Pinpoint the cell where the given text exists, returning its [x, y] midpoint coordinate. 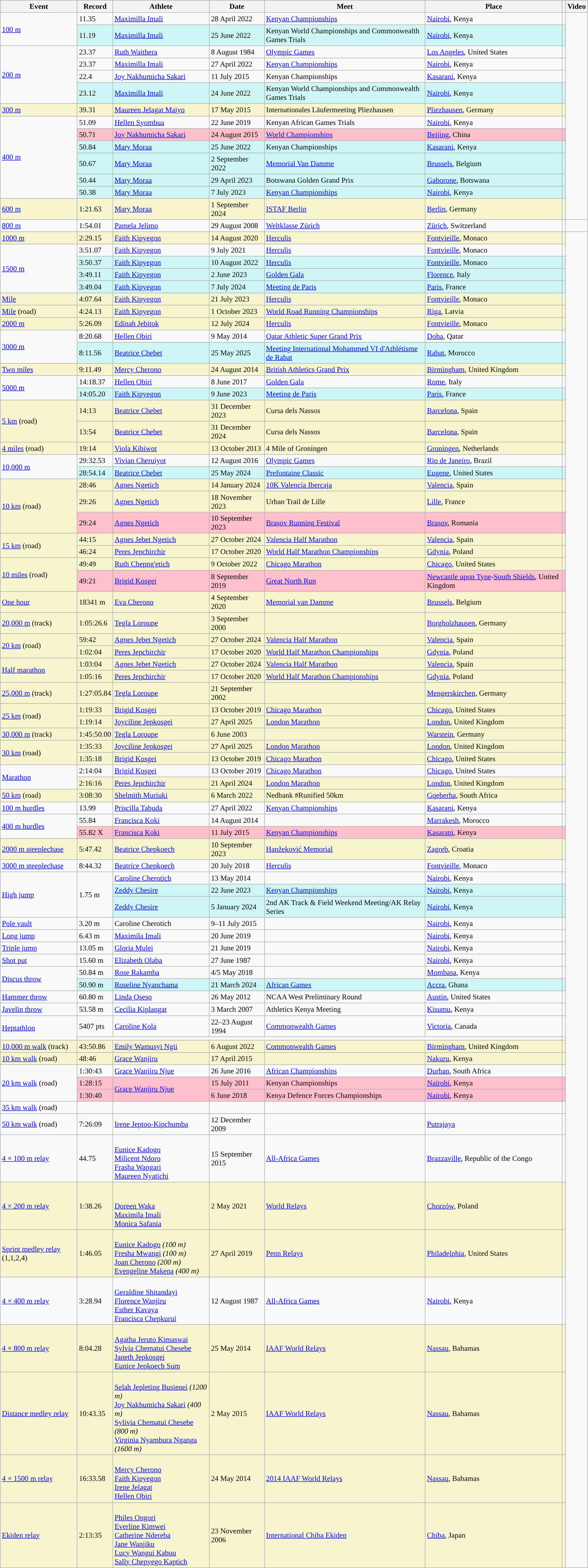
5 km (road) [39, 421]
Mercy Cherono [161, 369]
5 January 2024 [237, 907]
2nd AK Track & Field Weekend Meeting/AK Relay Series [345, 907]
Hanžeković Memorial [345, 849]
6 August 2022 [237, 1046]
Pamela Jelimo [161, 226]
British Athletics Grand Prix [345, 369]
6 March 2022 [237, 796]
24 June 2022 [237, 93]
Viola Kibiwot [161, 448]
53.58 m [95, 1009]
1:35:33 [95, 746]
49:49 [95, 564]
Rose Rakamba [161, 973]
50.71 [95, 134]
Rome, Italy [494, 382]
29 August 2008 [237, 226]
13:54 [95, 432]
Emily Wamusyi Ngii [161, 1046]
1:05:16 [95, 676]
200 m [39, 75]
Kenyan African Games Trials [345, 122]
21 July 2023 [237, 299]
3:49.11 [95, 275]
6.43 m [95, 936]
46:24 [95, 552]
Gloria Mulei [161, 948]
Irene Jeptoo-Kipchumba [161, 1124]
Linda Oseso [161, 997]
Nakuru, Kenya [494, 1058]
5407 pts [95, 1026]
1:03:04 [95, 664]
Heptathlon [39, 1028]
Ruth Chepng'etich [161, 564]
Mercy CheronoFaith KipyegonIrene JelagatHellen Obiri [161, 1479]
18341 m [95, 602]
Elizabeth Olaba [161, 961]
Mile (road) [39, 312]
25 km (road) [39, 716]
Gqeberha, South Africa [494, 796]
13 October 2013 [237, 448]
Priscilla Tabuda [161, 808]
5:47.42 [95, 849]
25 May 2024 [237, 473]
39.31 [95, 110]
51.09 [95, 122]
12 July 2024 [237, 324]
Meet [345, 7]
Eugene, United States [494, 473]
16:33.58 [95, 1479]
Grace Wanjiru [161, 1058]
22 June 2023 [237, 890]
Brazzaville, Republic of the Congo [494, 1159]
20 June 2019 [237, 936]
1000 m [39, 238]
100 m [39, 29]
Selah Jepleting Busienei (1200 m)Joy Nakhumicha Sakari (400 m)Sylivia Chematui Chesebe (800 m)Virginia Nyambura Nganga (1600 m) [161, 1414]
Chorzów, Poland [494, 1206]
Discus throw [39, 979]
1:45:50.00 [95, 734]
10,000 m walk (track) [39, 1046]
Memorial van Damme [345, 602]
Geraldine ShitandayiFlorence WanjiruEsther KavayaFrancisca Chepkurui [161, 1301]
1:21.63 [95, 209]
14 August 2014 [237, 820]
25 May 2025 [237, 353]
Maureen Jelagat Maiyo [161, 110]
100 m hurdles [39, 808]
17 May 2015 [237, 110]
2 September 2022 [237, 163]
Mengerskirchen, Germany [494, 693]
24 August 2015 [237, 134]
20,000 m (track) [39, 623]
Victoria, Canada [494, 1026]
World Relays [345, 1206]
Great North Run [345, 581]
8:44.32 [95, 866]
Meeting International Mohammed VI d'Athlétisme de Rabat [345, 353]
Eunice Kadogo (100 m)Fresha Mwangi (100 m)Joan Cherono (200 m)Evengeline Makena (400 m) [161, 1253]
Date [237, 7]
7:26:09 [95, 1124]
2 May 2015 [237, 1414]
Event [39, 7]
50 km (road) [39, 796]
22–23 August 1994 [237, 1026]
10K Valencia Ibercaja [345, 485]
3 March 2007 [237, 1009]
14 January 2024 [237, 485]
Accra, Ghana [494, 985]
3:49.04 [95, 287]
Newcastle upon Tyne-South Shields, United Kingdom [494, 581]
28:46 [95, 485]
Long jump [39, 936]
12 August 2016 [237, 461]
22 June 2019 [237, 122]
Lille, France [494, 502]
14:05.20 [95, 394]
Caroline Kola [161, 1026]
Gaborone, Botswana [494, 180]
19:14 [95, 448]
2 May 2021 [237, 1206]
20 km walk (road) [39, 1083]
2014 IAAF World Relays [345, 1479]
50.84 [95, 147]
Doha, Qatar [494, 336]
50 km walk (road) [39, 1124]
2000 m steeplechase [39, 849]
15.60 m [95, 961]
8 June 2017 [237, 382]
3:51.07 [95, 250]
23.12 [95, 93]
24 August 2014 [237, 369]
World Road Running Championships [345, 312]
International Chiba Ekiden [345, 1535]
13.05 m [95, 948]
Ekiden relay [39, 1535]
3:08:30 [95, 796]
Durban, South Africa [494, 1071]
Two miles [39, 369]
Austin, United States [494, 997]
14:13 [95, 410]
Warstein, Germany [494, 734]
3:28.94 [95, 1301]
Maximila Imali [161, 936]
31 December 2023 [237, 410]
1:30:43 [95, 1071]
Cecilia Kiplangat [161, 1009]
400 m [39, 157]
1:19:33 [95, 710]
1:27:05.84 [95, 693]
2:14:04 [95, 771]
9–11 July 2015 [237, 924]
1:46.05 [95, 1253]
3000 m [39, 346]
21 March 2024 [237, 985]
Philadelphia, United States [494, 1253]
20 km (road) [39, 645]
3 September 2000 [237, 623]
African Championships [345, 1071]
4/5 May 2018 [237, 973]
Marathon [39, 777]
11.19 [95, 35]
26 June 2016 [237, 1071]
25 May 2014 [237, 1348]
400 m hurdles [39, 826]
28 April 2022 [237, 19]
Internationales Läufermeeting Pliezhausen [345, 110]
1:30:40 [95, 1095]
4:24.13 [95, 312]
15 July 2011 [237, 1083]
9 October 2022 [237, 564]
29:32.53 [95, 461]
Javelin throw [39, 1009]
50.90 m [95, 985]
10 km (road) [39, 506]
Zagreb, Croatia [494, 849]
26 May 2012 [237, 997]
60.80 m [95, 997]
Athlete [161, 7]
4:07.64 [95, 299]
13.99 [95, 808]
Zürich, Switzerland [494, 226]
High jump [39, 895]
15 km (road) [39, 546]
Eva Cherono [161, 602]
10 km walk (road) [39, 1058]
22.4 [95, 77]
Agatha Jeruto KimaswaiSylvia Chematui ChesebeJaneth JepkosgeiEunice Jepkoech Sum [161, 1348]
50.38 [95, 192]
Place [494, 7]
Prefontaine Classic [345, 473]
Qatar Athletic Super Grand Prix [345, 336]
Mombasa, Kenya [494, 973]
8:11.56 [95, 353]
4 × 400 m relay [39, 1301]
30,000 m (track) [39, 734]
49:21 [95, 581]
Pole vault [39, 924]
Edinah Jebitok [161, 324]
2:16:16 [95, 783]
1:05:26.6 [95, 623]
59:42 [95, 639]
8 September 2019 [237, 581]
12 December 2009 [237, 1124]
4 × 800 m relay [39, 1348]
Urban Trail de Lille [345, 502]
1.75 m [95, 895]
Borgholzhausen, Germany [494, 623]
9:11.49 [95, 369]
Roseline Nyanchama [161, 985]
Mile [39, 299]
Weltklasse Zürich [345, 226]
Chiba, Japan [494, 1535]
2 June 2023 [237, 275]
11.35 [95, 19]
6 June 2018 [237, 1095]
5000 m [39, 388]
1:28:15 [95, 1083]
3000 m steeplechase [39, 866]
Vivian Cheruiyot [161, 461]
9 May 2014 [237, 336]
800 m [39, 226]
21 June 2019 [237, 948]
12 August 1987 [237, 1301]
Ruth Waithera [161, 52]
Pliezhausen, Germany [494, 110]
Half marathon [39, 670]
Nedbank #Runified 50km [345, 796]
50.44 [95, 180]
4 September 2020 [237, 602]
1:02:04 [95, 652]
8:20.68 [95, 336]
20 July 2018 [237, 866]
2:13:35 [95, 1535]
55.82 X [95, 832]
55.84 [95, 820]
Video [577, 7]
9 June 2023 [237, 394]
4 × 200 m relay [39, 1206]
44:15 [95, 540]
Doreen WakaMaximila ImaliMonica Safania [161, 1206]
Kenya Defence Forces Championships [345, 1095]
Brașov Running Festival [345, 523]
35 km walk (road) [39, 1108]
Berlin, Germany [494, 209]
5:26.09 [95, 324]
1:38.26 [95, 1206]
NCAA West Preliminary Round [345, 997]
ISTAF Berlin [345, 209]
Sprint medley relay (1,1,2,4) [39, 1253]
27 April 2019 [237, 1253]
2000 m [39, 324]
23 November 2006 [237, 1535]
43:50.86 [95, 1046]
Groningen, Netherlands [494, 448]
Kisumu, Kenya [494, 1009]
600 m [39, 209]
21 April 2024 [237, 783]
1:19:14 [95, 722]
10:43.35 [95, 1414]
4 × 100 m relay [39, 1159]
14 August 2020 [237, 238]
1:35:18 [95, 759]
10 miles (road) [39, 575]
28:54.14 [95, 473]
10 August 2022 [237, 263]
29:24 [95, 523]
4 miles (road) [39, 448]
29 April 2023 [237, 180]
Distance medley relay [39, 1414]
8:04.28 [95, 1348]
50.84 m [95, 973]
7 July 2024 [237, 287]
50.67 [95, 163]
Riga, Latvia [494, 312]
Shot put [39, 961]
44.75 [95, 1159]
Marrakesh, Morocco [494, 820]
Philes OngoriEverline KimweiCatherine NderebaJane WanjikuLucy Wangui KabuuSally Chepyego Kaptich [161, 1535]
Athletics Kenya Meeting [345, 1009]
4 Mile of Groningen [345, 448]
21 September 2002 [237, 693]
Record [95, 7]
Hellen Syombua [161, 122]
Putrajaya [494, 1124]
4 × 1500 m relay [39, 1479]
48:46 [95, 1058]
15 September 2015 [237, 1159]
Los Angeles, United States [494, 52]
3:50.37 [95, 263]
1500 m [39, 269]
Hammer throw [39, 997]
Shelmith Muriuki [161, 796]
300 m [39, 110]
1 October 2023 [237, 312]
Beijing, China [494, 134]
13 May 2014 [237, 878]
Memorial Van Damme [345, 163]
27 June 1987 [237, 961]
Triple jump [39, 948]
2:29.15 [95, 238]
31 December 2024 [237, 432]
14:18.37 [95, 382]
Rio de Janeiro, Brazil [494, 461]
One hour [39, 602]
Brașov, Romania [494, 523]
10,000 m [39, 467]
World Championships [345, 134]
Rabat, Morocco [494, 353]
7 July 2023 [237, 192]
Florence, Italy [494, 275]
9 July 2021 [237, 250]
25,000 m (track) [39, 693]
30 km (road) [39, 752]
African Games [345, 985]
Penn Relays [345, 1253]
1:54.01 [95, 226]
29:26 [95, 502]
6 June 2003 [237, 734]
17 April 2015 [237, 1058]
8 August 1984 [237, 52]
1 September 2024 [237, 209]
Eunice KadogoMilicent NdoroFrasha WangariMaureen Nyatichi [161, 1159]
18 November 2023 [237, 502]
Botswana Golden Grand Prix [345, 180]
24 May 2014 [237, 1479]
3.20 m [95, 924]
